Return the (x, y) coordinate for the center point of the cell that contains the specified text.  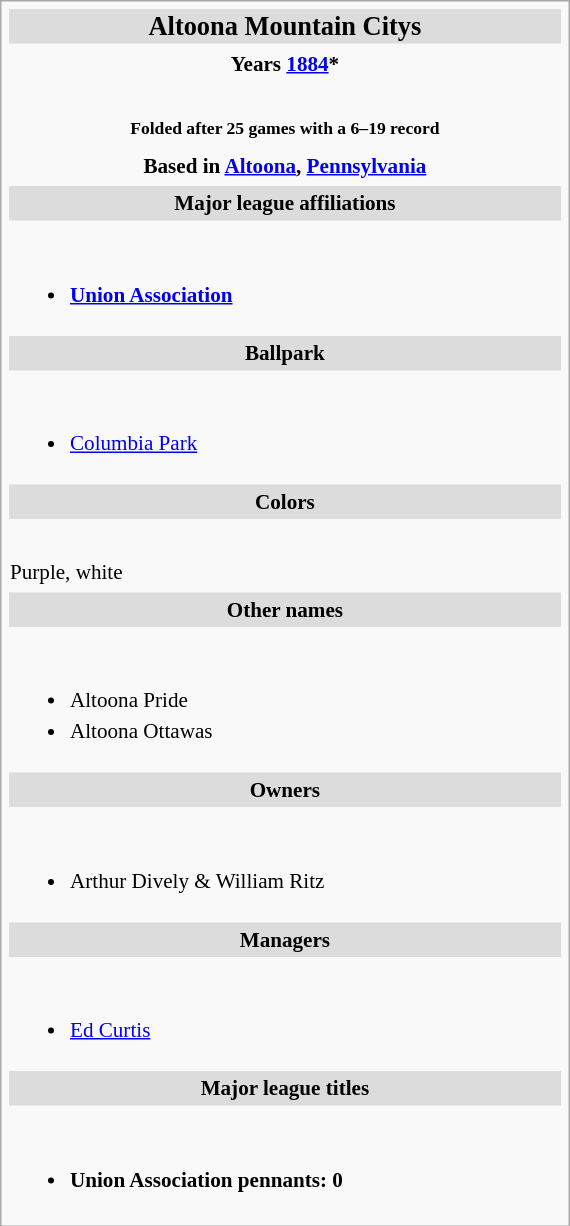
Colors (284, 502)
Union Association (284, 278)
Managers (284, 940)
Major league titles (284, 1088)
Columbia Park (284, 428)
Major league affiliations (284, 204)
Altoona Mountain Citys (284, 26)
Ballpark (284, 354)
Purple, white (284, 556)
Arthur Dively & William Ritz (284, 866)
Union Association pennants: 0 (284, 1164)
Years 1884*Folded after 25 games with a 6–19 record (284, 96)
Altoona PrideAltoona Ottawas (284, 700)
Owners (284, 790)
Based in Altoona, Pennsylvania (284, 166)
Ed Curtis (284, 1014)
Other names (284, 610)
